Output the [X, Y] coordinate of the center of the cell containing the given text.  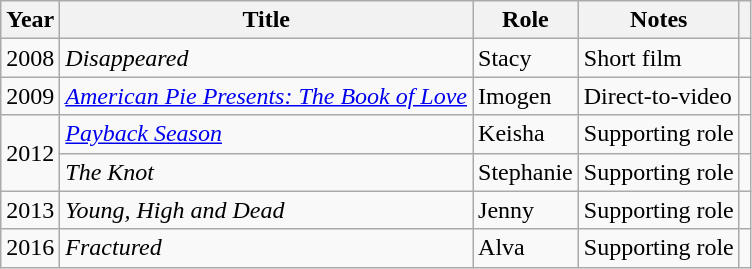
2008 [30, 58]
2012 [30, 153]
Jenny [526, 210]
2016 [30, 248]
Role [526, 20]
Keisha [526, 134]
Payback Season [266, 134]
Fractured [266, 248]
Alva [526, 248]
2013 [30, 210]
The Knot [266, 172]
Young, High and Dead [266, 210]
2009 [30, 96]
Direct-to-video [658, 96]
Stacy [526, 58]
Disappeared [266, 58]
Stephanie [526, 172]
Short film [658, 58]
Notes [658, 20]
Year [30, 20]
American Pie Presents: The Book of Love [266, 96]
Title [266, 20]
Imogen [526, 96]
